Output the [x, y] coordinate of the center of the cell containing the given text.  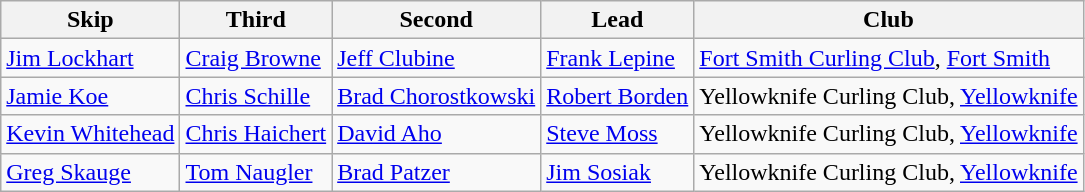
Jamie Koe [90, 96]
David Aho [436, 134]
Jim Lockhart [90, 58]
Brad Chorostkowski [436, 96]
Frank Lepine [618, 58]
Lead [618, 20]
Jeff Clubine [436, 58]
Craig Browne [256, 58]
Third [256, 20]
Tom Naugler [256, 172]
Kevin Whitehead [90, 134]
Steve Moss [618, 134]
Chris Haichert [256, 134]
Jim Sosiak [618, 172]
Chris Schille [256, 96]
Robert Borden [618, 96]
Brad Patzer [436, 172]
Greg Skauge [90, 172]
Fort Smith Curling Club, Fort Smith [888, 58]
Club [888, 20]
Second [436, 20]
Skip [90, 20]
